Search for the cell housing the specified text and yield its [X, Y] center coordinate. 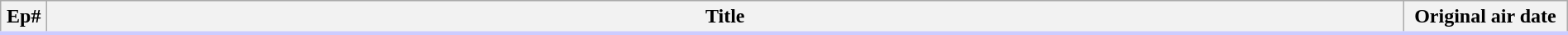
Ep# [24, 17]
Title [725, 17]
Original air date [1485, 17]
